Determine the (X, Y) coordinate at the center of the cell enclosing the given text.  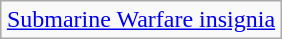
Submarine Warfare insignia (140, 20)
